For the text-containing cell, return its midpoint in [x, y] coordinate format. 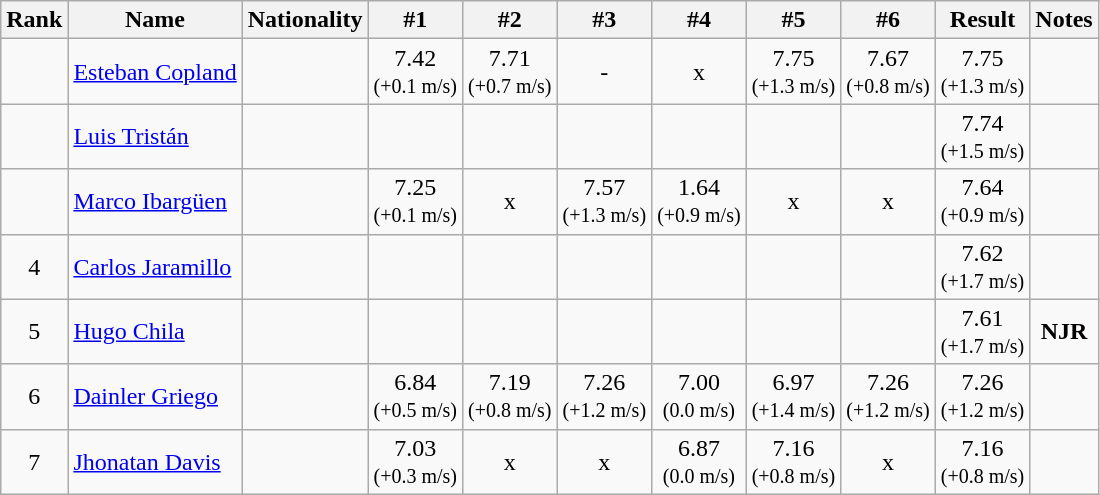
Name [155, 20]
5 [34, 332]
Result [982, 20]
7.64(+0.9 m/s) [982, 202]
7.42 (+0.1 m/s) [416, 72]
4 [34, 266]
Dainler Griego [155, 396]
Notes [1064, 20]
NJR [1064, 332]
#2 [510, 20]
7.57 (+1.3 m/s) [604, 202]
- [604, 72]
6.97 (+1.4 m/s) [794, 396]
Hugo Chila [155, 332]
#5 [794, 20]
7.62(+1.7 m/s) [982, 266]
7.26(+1.2 m/s) [982, 396]
7.16 (+0.8 m/s) [794, 462]
6.84 (+0.5 m/s) [416, 396]
#1 [416, 20]
7.74(+1.5 m/s) [982, 136]
Marco Ibargüen [155, 202]
Carlos Jaramillo [155, 266]
6.87 (0.0 m/s) [700, 462]
1.64 (+0.9 m/s) [700, 202]
Jhonatan Davis [155, 462]
7.71 (+0.7 m/s) [510, 72]
7 [34, 462]
6 [34, 396]
7.75(+1.3 m/s) [982, 72]
Luis Tristán [155, 136]
7.00 (0.0 m/s) [700, 396]
Esteban Copland [155, 72]
#4 [700, 20]
Nationality [305, 20]
#6 [888, 20]
7.25 (+0.1 m/s) [416, 202]
7.61(+1.7 m/s) [982, 332]
#3 [604, 20]
7.75 (+1.3 m/s) [794, 72]
7.19 (+0.8 m/s) [510, 396]
7.16(+0.8 m/s) [982, 462]
7.67 (+0.8 m/s) [888, 72]
Rank [34, 20]
7.03 (+0.3 m/s) [416, 462]
